Identify which cell holds the provided text, then report its (x, y) central coordinate. 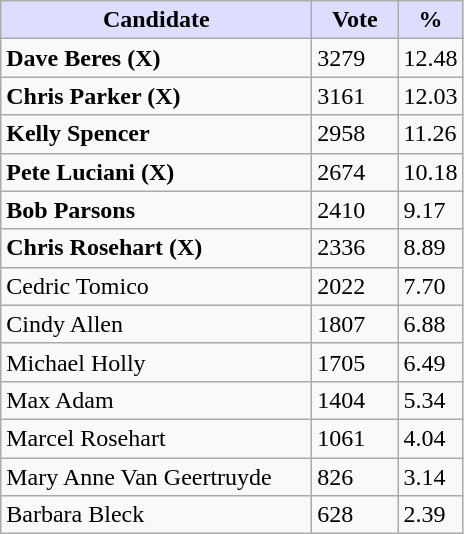
2336 (355, 248)
2674 (355, 172)
4.04 (430, 438)
Vote (355, 20)
Chris Rosehart (X) (156, 248)
Chris Parker (X) (156, 96)
8.89 (430, 248)
1807 (355, 324)
9.17 (430, 210)
Kelly Spencer (156, 134)
Cindy Allen (156, 324)
1404 (355, 400)
628 (355, 515)
Bob Parsons (156, 210)
1061 (355, 438)
% (430, 20)
2.39 (430, 515)
3161 (355, 96)
Marcel Rosehart (156, 438)
3.14 (430, 477)
7.70 (430, 286)
Pete Luciani (X) (156, 172)
5.34 (430, 400)
2022 (355, 286)
Candidate (156, 20)
Dave Beres (X) (156, 58)
2958 (355, 134)
12.48 (430, 58)
11.26 (430, 134)
12.03 (430, 96)
Mary Anne Van Geertruyde (156, 477)
1705 (355, 362)
2410 (355, 210)
Michael Holly (156, 362)
826 (355, 477)
3279 (355, 58)
Max Adam (156, 400)
6.88 (430, 324)
6.49 (430, 362)
Cedric Tomico (156, 286)
10.18 (430, 172)
Barbara Bleck (156, 515)
